Scan for the cell matching the given text and deliver its [X, Y] coordinate at center. 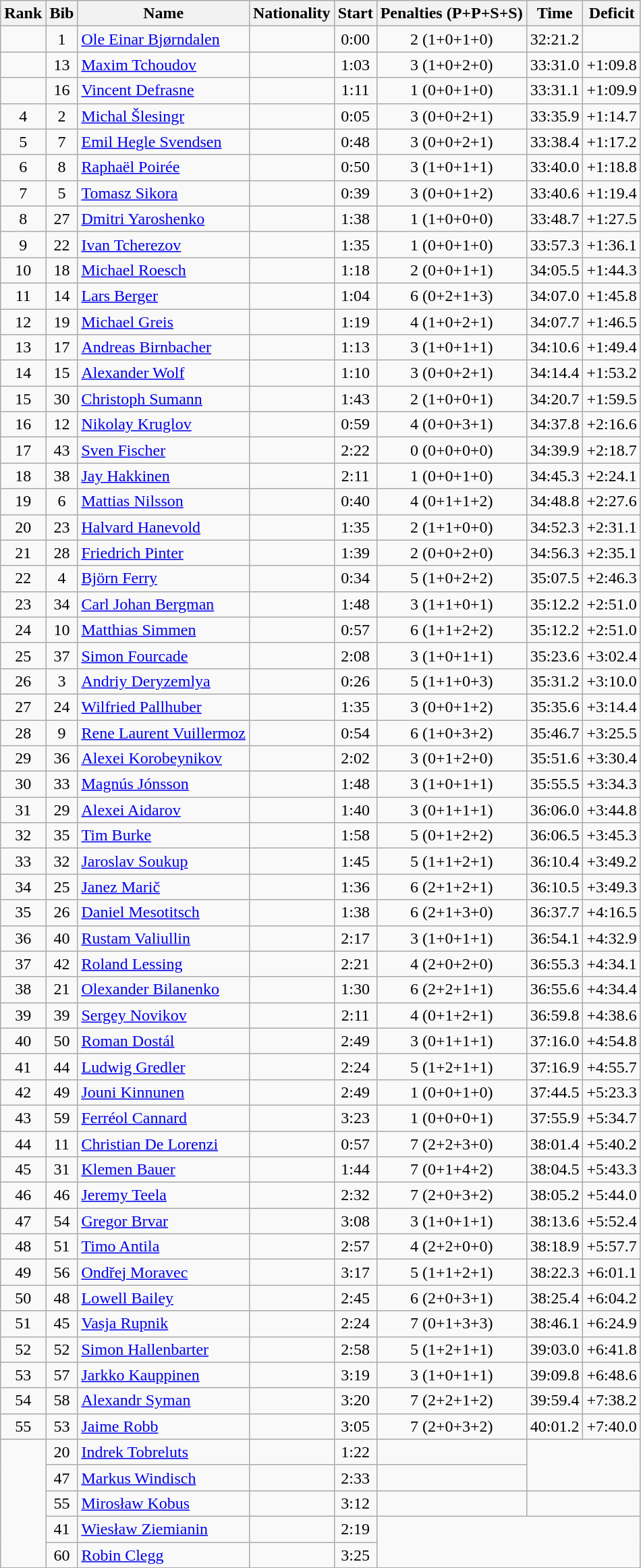
36:10.5 [555, 887]
37:55.9 [555, 1118]
+2:27.6 [611, 502]
Nationality [291, 13]
1:22 [355, 1452]
1:39 [355, 553]
1:58 [355, 836]
+2:46.3 [611, 578]
38:01.4 [555, 1144]
33:48.7 [555, 219]
+1:36.1 [611, 244]
Ivan Tcherezov [163, 244]
+1:17.2 [611, 142]
1:40 [355, 810]
1:04 [355, 296]
56 [62, 1272]
35:55.5 [555, 784]
+4:38.6 [611, 1015]
37:16.9 [555, 1066]
Simon Fourcade [163, 655]
Christoph Sumann [163, 399]
4 (1+0+2+1) [451, 322]
Magnús Jónsson [163, 784]
+5:52.4 [611, 1221]
35:35.6 [555, 707]
Tim Burke [163, 836]
5 (1+1+0+3) [451, 681]
Michal Šlesingr [163, 116]
4 (2+0+2+0) [451, 964]
33:31.0 [555, 65]
Markus Windisch [163, 1478]
Jay Hakkinen [163, 476]
Andriy Deryzemlya [163, 681]
+3:02.4 [611, 655]
Jarkko Kauppinen [163, 1375]
Time [555, 13]
+6:04.2 [611, 1298]
3:19 [355, 1375]
Emil Hegle Svendsen [163, 142]
34:05.5 [555, 270]
1:43 [355, 399]
38:22.3 [555, 1272]
+5:57.7 [611, 1247]
39:03.0 [555, 1349]
Indrek Tobreluts [163, 1452]
Matthias Simmen [163, 630]
Ludwig Gredler [163, 1066]
+3:30.4 [611, 759]
Michael Roesch [163, 270]
2:58 [355, 1349]
Jaroslav Soukup [163, 861]
3:12 [355, 1503]
0:05 [355, 116]
+3:34.3 [611, 784]
0:39 [355, 193]
39:09.8 [555, 1375]
Halvard Hanevold [163, 527]
38:13.6 [555, 1221]
2:22 [355, 450]
+6:24.9 [611, 1324]
2:21 [355, 964]
34:45.3 [555, 476]
Bib [62, 13]
3 (1+0+2+0) [451, 65]
+4:16.5 [611, 913]
2 (0+0+1+1) [451, 270]
Ondřej Moravec [163, 1272]
+4:32.9 [611, 938]
Carl Johan Bergman [163, 604]
35:07.5 [555, 578]
Daniel Mesotitsch [163, 913]
1 (1+0+0+0) [451, 219]
Start [355, 13]
36:06.0 [555, 810]
+2:35.1 [611, 553]
34:48.8 [555, 502]
Mirosław Kobus [163, 1503]
Mattias Nilsson [163, 502]
+4:54.8 [611, 1041]
5 (1+0+2+2) [451, 578]
Björn Ferry [163, 578]
Penalties (P+P+S+S) [451, 13]
Alexander Wolf [163, 373]
1:10 [355, 373]
6 (1+1+2+2) [451, 630]
+1:14.7 [611, 116]
+3:49.2 [611, 861]
Dmitri Yaroshenko [163, 219]
Andreas Birnbacher [163, 348]
34:52.3 [555, 527]
40:01.2 [555, 1426]
36:37.7 [555, 913]
34:37.8 [555, 425]
4 (2+2+0+0) [451, 1247]
38:18.9 [555, 1247]
38:05.2 [555, 1195]
Janez Marič [163, 887]
+1:45.8 [611, 296]
1:30 [355, 990]
1:19 [355, 322]
1 [62, 39]
Roland Lessing [163, 964]
2:17 [355, 938]
6 (2+2+1+1) [451, 990]
Alexei Aidarov [163, 810]
7 (2+2+3+0) [451, 1144]
34:56.3 [555, 553]
38:25.4 [555, 1298]
+1:19.4 [611, 193]
2 (1+1+0+0) [451, 527]
0:54 [355, 732]
+1:27.5 [611, 219]
33:38.4 [555, 142]
Roman Dostál [163, 1041]
0:40 [355, 502]
2:45 [355, 1298]
1:36 [355, 887]
Raphaël Poirée [163, 167]
37:44.5 [555, 1092]
38:46.1 [555, 1324]
33:40.6 [555, 193]
Christian De Lorenzi [163, 1144]
+1:46.5 [611, 322]
Michael Greis [163, 322]
6 (0+2+1+3) [451, 296]
3:17 [355, 1272]
4 (0+1+2+1) [451, 1015]
2 (1+0+0+1) [451, 399]
0:50 [355, 167]
+3:14.4 [611, 707]
Wiesław Ziemianin [163, 1529]
Lars Berger [163, 296]
34:10.6 [555, 348]
Timo Antila [163, 1247]
Tomasz Sikora [163, 193]
2:19 [355, 1529]
Ole Einar Bjørndalen [163, 39]
0 (0+0+0+0) [451, 450]
3 [62, 681]
Klemen Bauer [163, 1170]
Deficit [611, 13]
+3:25.5 [611, 732]
2:02 [355, 759]
59 [62, 1118]
Sergey Novikov [163, 1015]
6 (2+1+3+0) [451, 913]
3:25 [355, 1555]
+7:38.2 [611, 1401]
1 (0+0+0+1) [451, 1118]
32:21.2 [555, 39]
Vasja Rupnik [163, 1324]
3:05 [355, 1426]
+3:44.8 [611, 810]
3:08 [355, 1221]
34:14.4 [555, 373]
34:07.0 [555, 296]
+6:48.6 [611, 1375]
+3:49.3 [611, 887]
1:11 [355, 90]
0:26 [355, 681]
Robin Clegg [163, 1555]
Nikolay Kruglov [163, 425]
+5:23.3 [611, 1092]
Rustam Valiullin [163, 938]
+1:18.8 [611, 167]
0:59 [355, 425]
Rank [23, 13]
Olexander Bilanenko [163, 990]
+5:44.0 [611, 1195]
36:59.8 [555, 1015]
36:55.6 [555, 990]
36:10.4 [555, 861]
2 (0+0+2+0) [451, 553]
Sven Fischer [163, 450]
+5:40.2 [611, 1144]
Vincent Defrasne [163, 90]
57 [62, 1375]
Friedrich Pinter [163, 553]
35:51.6 [555, 759]
+5:43.3 [611, 1170]
36:06.5 [555, 836]
6 (1+0+3+2) [451, 732]
0:34 [355, 578]
3 (0+1+2+0) [451, 759]
33:57.3 [555, 244]
Maxim Tchoudov [163, 65]
Jaime Robb [163, 1426]
Gregor Brvar [163, 1221]
36:55.3 [555, 964]
34:20.7 [555, 399]
+2:16.6 [611, 425]
7 (0+1+3+3) [451, 1324]
2:32 [355, 1195]
0:00 [355, 39]
37:16.0 [555, 1041]
5 (0+1+2+2) [451, 836]
+7:40.0 [611, 1426]
3:23 [355, 1118]
34:07.7 [555, 322]
Name [163, 13]
4 (0+0+3+1) [451, 425]
6 (2+0+3+1) [451, 1298]
+5:34.7 [611, 1118]
+3:45.3 [611, 836]
2 [62, 116]
4 (0+1+1+2) [451, 502]
Simon Hallenbarter [163, 1349]
+4:34.1 [611, 964]
+1:59.5 [611, 399]
+2:18.7 [611, 450]
35:23.6 [555, 655]
Wilfried Pallhuber [163, 707]
2:08 [355, 655]
58 [62, 1401]
34:39.9 [555, 450]
+1:09.8 [611, 65]
2:33 [355, 1478]
+4:34.4 [611, 990]
1:18 [355, 270]
39:59.4 [555, 1401]
+2:31.1 [611, 527]
Jouni Kinnunen [163, 1092]
Jeremy Teela [163, 1195]
+1:49.4 [611, 348]
36:54.1 [555, 938]
Alexandr Syman [163, 1401]
Ferréol Cannard [163, 1118]
33:31.1 [555, 90]
6 (2+1+2+1) [451, 887]
3 (1+1+0+1) [451, 604]
0:48 [355, 142]
7 (0+1+4+2) [451, 1170]
1:44 [355, 1170]
38:04.5 [555, 1170]
2:57 [355, 1247]
Lowell Bailey [163, 1298]
1:45 [355, 861]
+6:41.8 [611, 1349]
35:31.2 [555, 681]
1:13 [355, 348]
7 (2+2+1+2) [451, 1401]
+1:09.9 [611, 90]
Alexei Korobeynikov [163, 759]
33:35.9 [555, 116]
35:46.7 [555, 732]
+1:53.2 [611, 373]
60 [62, 1555]
+3:10.0 [611, 681]
+1:44.3 [611, 270]
2 (1+0+1+0) [451, 39]
+6:01.1 [611, 1272]
+2:24.1 [611, 476]
3:20 [355, 1401]
1:03 [355, 65]
+4:55.7 [611, 1066]
33:40.0 [555, 167]
Rene Laurent Vuillermoz [163, 732]
